Determine the (x, y) coordinate at the center of the cell enclosing the given text.  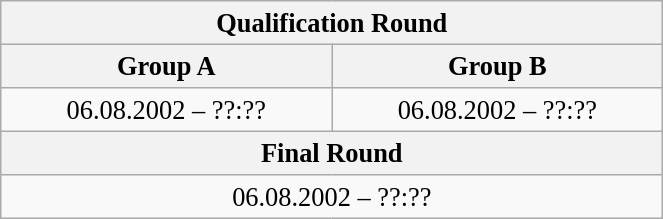
Group A (166, 66)
Qualification Round (332, 22)
Group B (498, 66)
Final Round (332, 153)
